Scan for the cell matching the given text and deliver its [X, Y] coordinate at center. 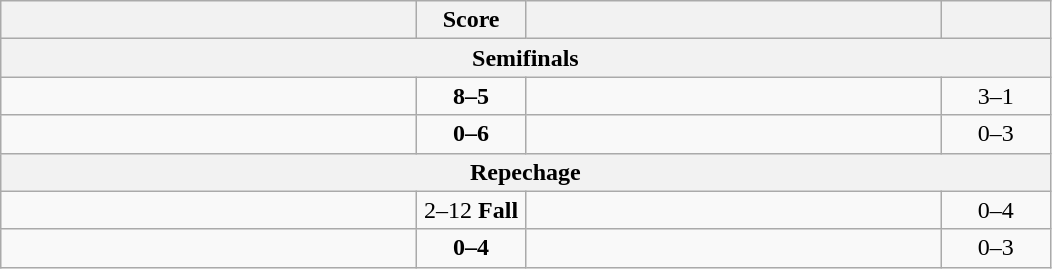
8–5 [472, 96]
0–6 [472, 134]
3–1 [996, 96]
Semifinals [526, 58]
Score [472, 20]
2–12 Fall [472, 210]
Repechage [526, 172]
